Locate the cell with the specified text and output its [x, y] center coordinate. 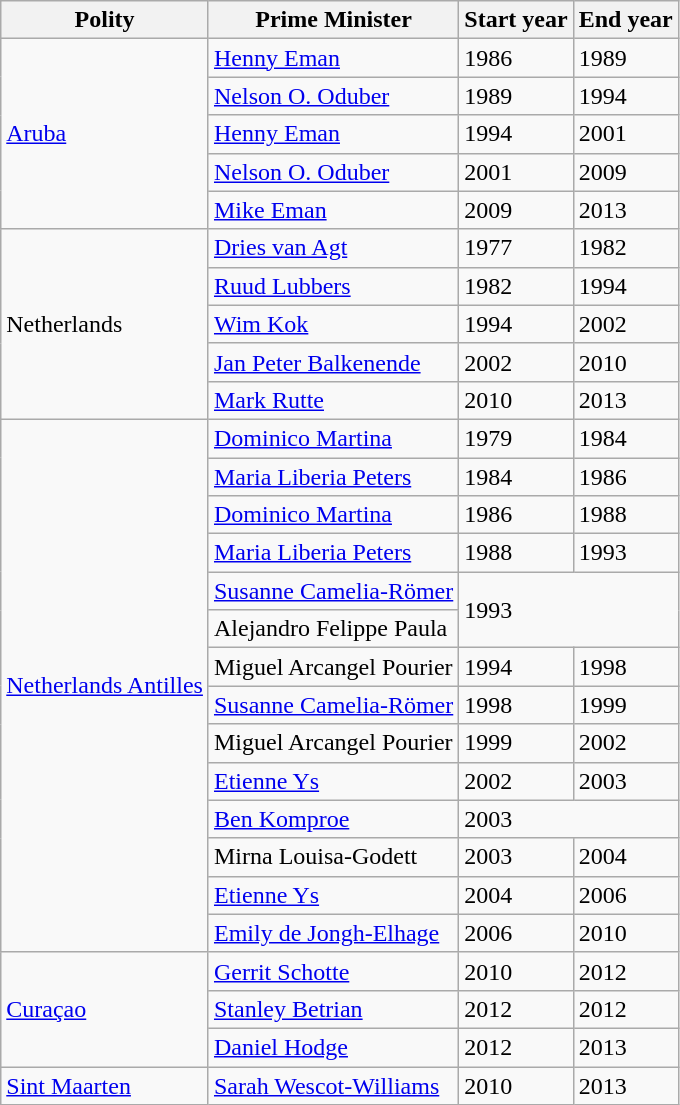
Netherlands [105, 324]
Mike Eman [333, 210]
Aruba [105, 134]
Dries van Agt [333, 248]
Start year [516, 20]
1977 [516, 248]
Emily de Jongh-Elhage [333, 933]
Sarah Wescot-Williams [333, 1085]
Sint Maarten [105, 1085]
Gerrit Schotte [333, 971]
Mirna Louisa-Godett [333, 857]
Jan Peter Balkenende [333, 362]
Ben Komproe [333, 819]
End year [626, 20]
Stanley Betrian [333, 1009]
Wim Kok [333, 324]
Prime Minister [333, 20]
Mark Rutte [333, 400]
Alejandro Felippe Paula [333, 629]
Polity [105, 20]
Netherlands Antilles [105, 686]
Ruud Lubbers [333, 286]
Daniel Hodge [333, 1047]
1979 [516, 438]
Curaçao [105, 1009]
